Extract the (X, Y) coordinate from the center of the cell holding the provided text.  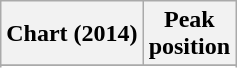
Chart (2014) (72, 34)
Peakposition (189, 34)
